Determine the (X, Y) coordinate at the center of the cell enclosing the given text.  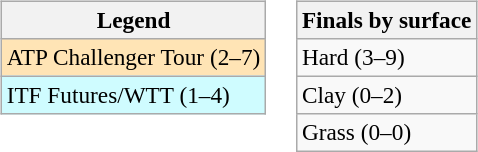
ITF Futures/WTT (1–4) (133, 95)
Legend (133, 20)
Clay (0–2) (387, 95)
Grass (0–0) (387, 133)
ATP Challenger Tour (2–7) (133, 57)
Hard (3–9) (387, 57)
Finals by surface (387, 20)
